Determine the (x, y) coordinate at the center of the cell enclosing the given text.  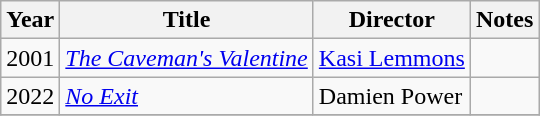
Year (30, 20)
Director (392, 20)
2022 (30, 96)
2001 (30, 58)
The Caveman's Valentine (187, 58)
Damien Power (392, 96)
Kasi Lemmons (392, 58)
Title (187, 20)
Notes (504, 20)
No Exit (187, 96)
